Capture the cell that displays the provided text and extract its (X, Y) central coordinate. 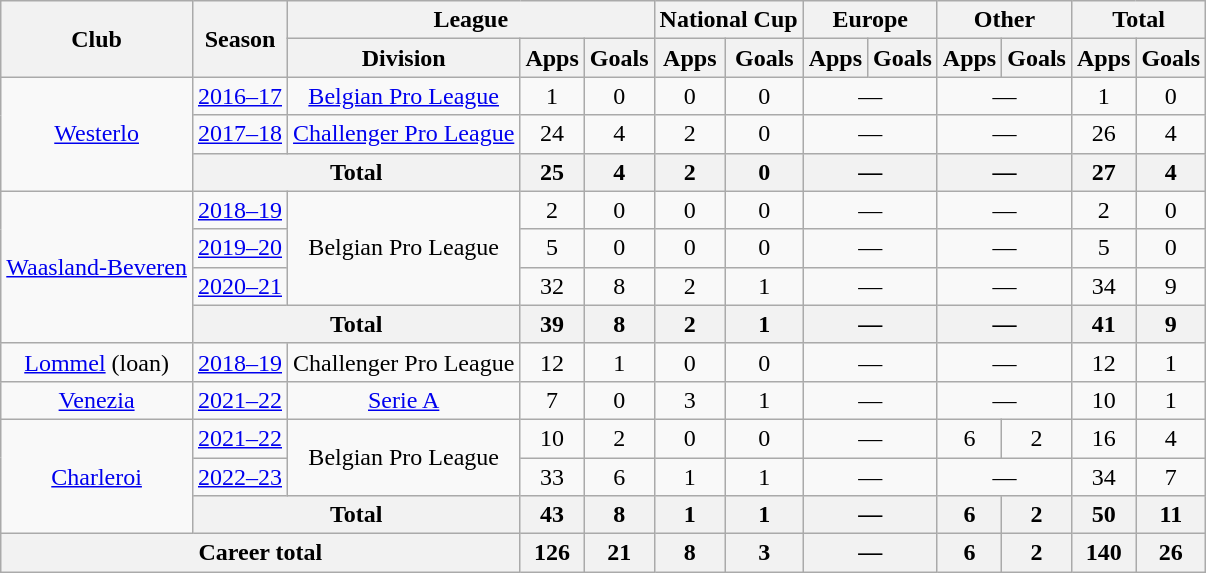
2019–20 (240, 248)
Westerlo (97, 134)
11 (1171, 515)
2020–21 (240, 286)
27 (1103, 172)
39 (552, 324)
Career total (260, 553)
Venezia (97, 400)
2017–18 (240, 134)
24 (552, 134)
Europe (870, 20)
Serie A (404, 400)
25 (552, 172)
50 (1103, 515)
2022–23 (240, 477)
Club (97, 39)
National Cup (728, 20)
43 (552, 515)
Charleroi (97, 476)
140 (1103, 553)
Season (240, 39)
Waasland-Beveren (97, 267)
33 (552, 477)
41 (1103, 324)
Division (404, 58)
Lommel (loan) (97, 362)
2016–17 (240, 96)
League (471, 20)
126 (552, 553)
32 (552, 286)
21 (619, 553)
Other (1004, 20)
16 (1103, 438)
